For the text-containing cell, return its midpoint in [x, y] coordinate format. 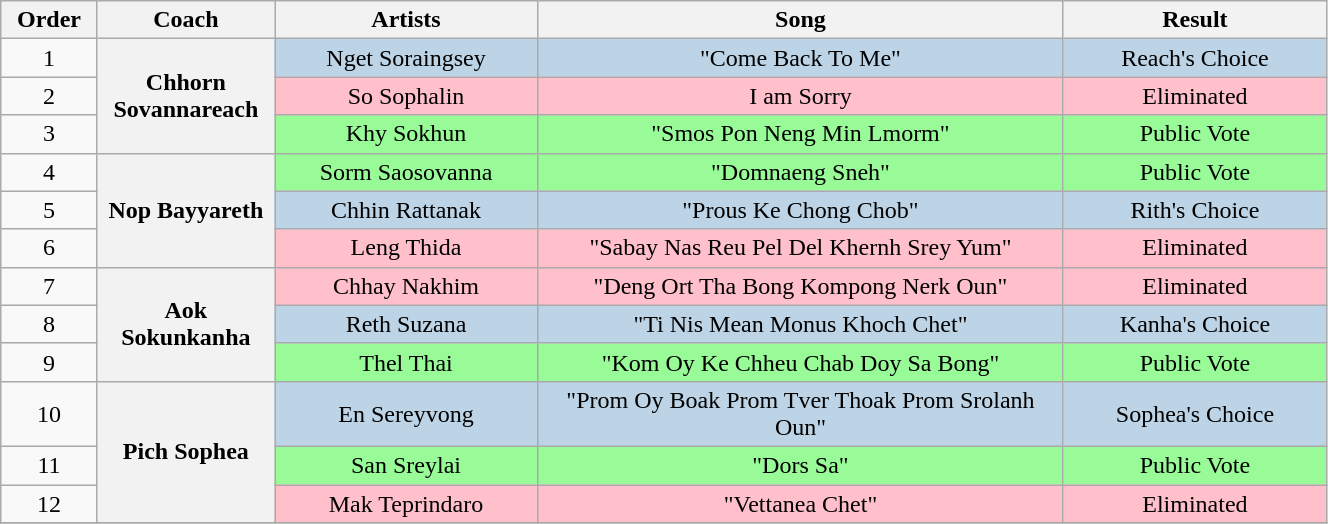
5 [49, 210]
Leng Thida [406, 248]
"Domnaeng Sneh" [800, 172]
9 [49, 362]
"Kom Oy Ke Chheu Chab Doy Sa Bong" [800, 362]
San Sreylai [406, 465]
Mak Teprindaro [406, 503]
12 [49, 503]
7 [49, 286]
"Dors Sa" [800, 465]
Chhay Nakhim [406, 286]
"Prom Oy Boak Prom Tver Thoak Prom Srolanh Oun" [800, 414]
Sorm Saosovanna [406, 172]
Aok Sokunkanha [186, 324]
Reach's Choice [1194, 58]
Thel Thai [406, 362]
10 [49, 414]
Artists [406, 20]
Nop Bayyareth [186, 210]
"Ti Nis Mean Monus Khoch Chet" [800, 324]
"Smos Pon Neng Min Lmorm" [800, 134]
En Sereyvong [406, 414]
"Come Back To Me" [800, 58]
Chhorn Sovannareach [186, 96]
Pich Sophea [186, 452]
Order [49, 20]
"Vettanea Chet" [800, 503]
Chhin Rattanak [406, 210]
11 [49, 465]
2 [49, 96]
So Sophalin [406, 96]
Reth Suzana [406, 324]
1 [49, 58]
I am Sorry [800, 96]
Khy Sokhun [406, 134]
"Prous Ke Chong Chob" [800, 210]
Rith's Choice [1194, 210]
Kanha's Choice [1194, 324]
Song [800, 20]
Sophea's Choice [1194, 414]
"Deng Ort Tha Bong Kompong Nerk Oun" [800, 286]
4 [49, 172]
8 [49, 324]
"Sabay Nas Reu Pel Del Khernh Srey Yum" [800, 248]
Coach [186, 20]
Result [1194, 20]
Nget Soraingsey [406, 58]
3 [49, 134]
6 [49, 248]
